Scan for the cell matching the given text and deliver its (X, Y) coordinate at center. 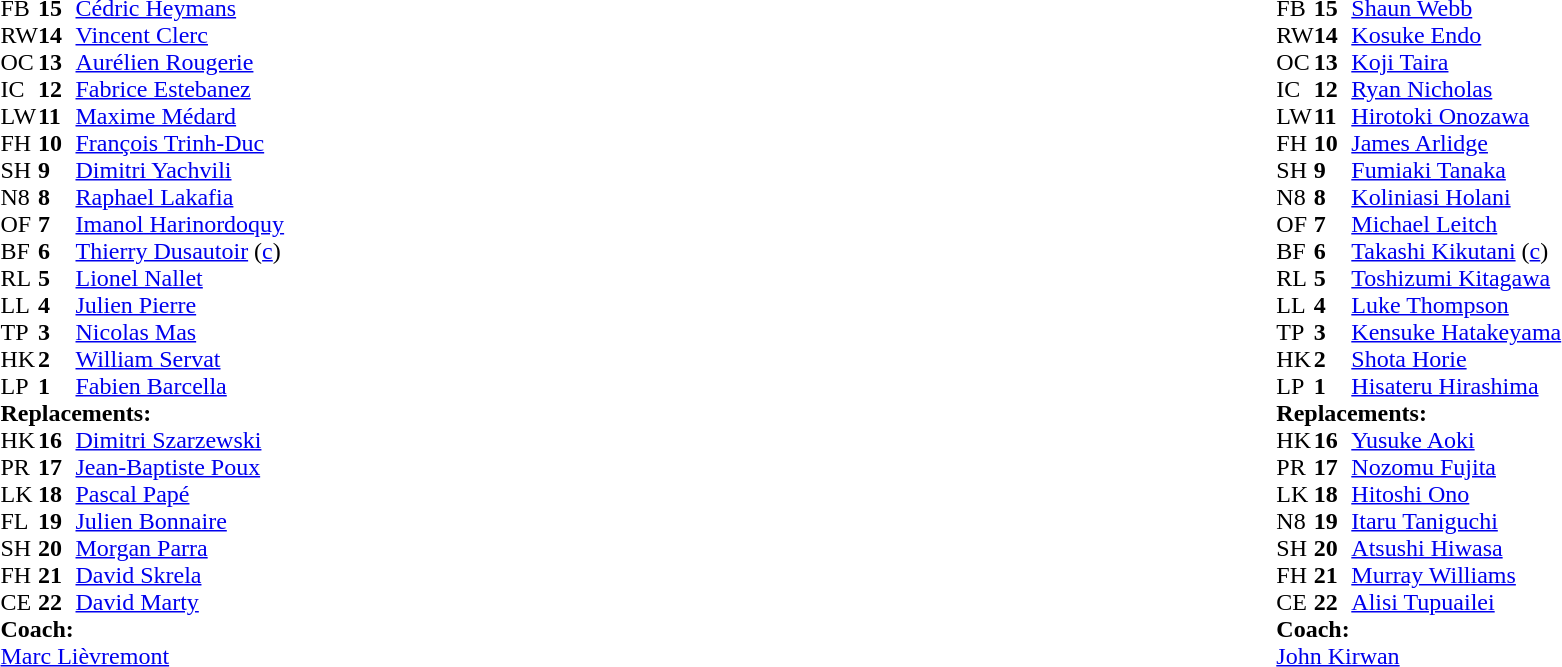
Dimitri Szarzewski (180, 440)
James Arlidge (1456, 144)
Koliniasi Holani (1456, 198)
Murray Williams (1456, 576)
FL (19, 522)
Koji Taira (1456, 62)
Maxime Médard (180, 116)
Itaru Taniguchi (1456, 522)
Fabrice Estebanez (180, 90)
Alisi Tupuailei (1456, 602)
Kosuke Endo (1456, 36)
Julien Pierre (180, 306)
Jean-Baptiste Poux (180, 468)
Imanol Harinordoquy (180, 224)
Luke Thompson (1456, 306)
Takashi Kikutani (c) (1456, 252)
Nozomu Fujita (1456, 468)
Atsushi Hiwasa (1456, 548)
Vincent Clerc (180, 36)
Dimitri Yachvili (180, 170)
Fabien Barcella (180, 386)
Pascal Papé (180, 494)
Hirotoki Onozawa (1456, 116)
William Servat (180, 360)
Shota Horie (1456, 360)
Ryan Nicholas (1456, 90)
Morgan Parra (180, 548)
Michael Leitch (1456, 224)
François Trinh-Duc (180, 144)
Yusuke Aoki (1456, 440)
Kensuke Hatakeyama (1456, 332)
David Marty (180, 602)
David Skrela (180, 576)
Toshizumi Kitagawa (1456, 278)
Hitoshi Ono (1456, 494)
Aurélien Rougerie (180, 62)
Raphael Lakafia (180, 198)
Hisateru Hirashima (1456, 386)
Lionel Nallet (180, 278)
Fumiaki Tanaka (1456, 170)
Thierry Dusautoir (c) (180, 252)
Nicolas Mas (180, 332)
Julien Bonnaire (180, 522)
